Locate the cell with the specified text and output its [x, y] center coordinate. 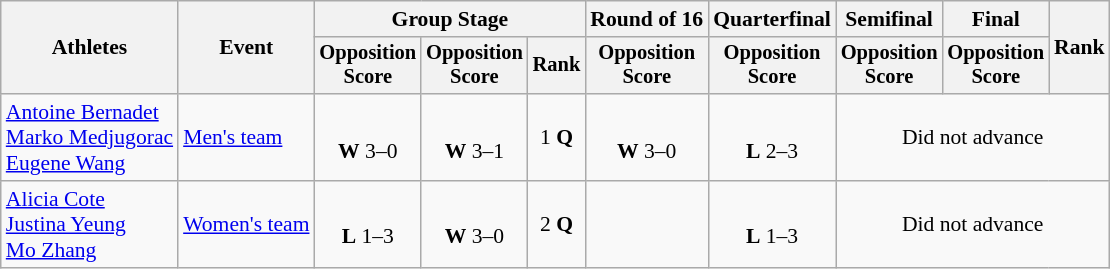
Women's team [246, 224]
W 3–1 [474, 138]
Alicia CoteJustina YeungMo Zhang [90, 224]
Quarterfinal [772, 19]
Athletes [90, 48]
Antoine BernadetMarko MedjugoracEugene Wang [90, 138]
Event [246, 48]
1 Q [557, 138]
Men's team [246, 138]
Final [996, 19]
L 2–3 [772, 138]
Group Stage [450, 19]
2 Q [557, 224]
Semifinal [890, 19]
Round of 16 [646, 19]
